Find where the given text appears and provide that cell's center as [X, Y] coordinate. 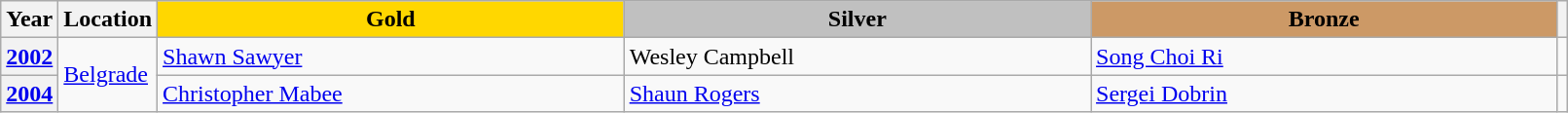
2004 [29, 94]
Location [108, 19]
Christopher Mabee [391, 94]
Sergei Dobrin [1324, 94]
Wesley Campbell [857, 56]
Silver [857, 19]
Year [29, 19]
Shawn Sawyer [391, 56]
Shaun Rogers [857, 94]
2002 [29, 56]
Belgrade [108, 75]
Bronze [1324, 19]
Song Choi Ri [1324, 56]
Gold [391, 19]
